Detect which cell encompasses the target text, then output its (X, Y) center coordinate. 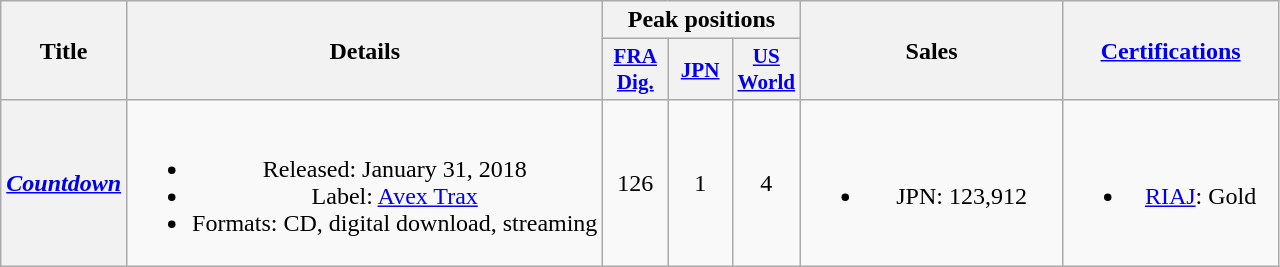
Sales (932, 50)
RIAJ: Gold (1170, 184)
Certifications (1170, 50)
Released: January 31, 2018Label: Avex TraxFormats: CD, digital download, streaming (365, 184)
USWorld (766, 70)
FRADig. (636, 70)
Countdown (64, 184)
Title (64, 50)
JPN: 123,912 (932, 184)
JPN (700, 70)
1 (700, 184)
Peak positions (702, 20)
Details (365, 50)
4 (766, 184)
126 (636, 184)
